Extract the (x, y) coordinate from the center of the cell holding the provided text.  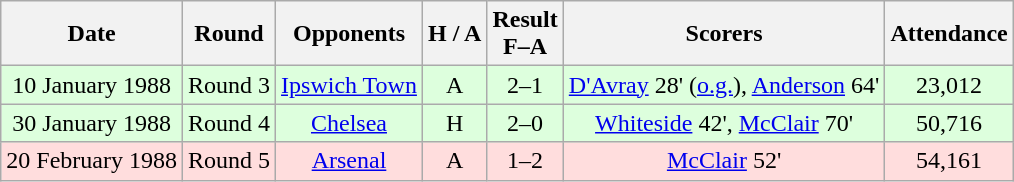
Round 5 (228, 161)
23,012 (949, 85)
54,161 (949, 161)
Arsenal (350, 161)
H (454, 123)
10 January 1988 (92, 85)
Round (228, 34)
H / A (454, 34)
Whiteside 42', McClair 70' (724, 123)
Attendance (949, 34)
Opponents (350, 34)
2–1 (525, 85)
McClair 52' (724, 161)
20 February 1988 (92, 161)
ResultF–A (525, 34)
Ipswich Town (350, 85)
50,716 (949, 123)
1–2 (525, 161)
D'Avray 28' (o.g.), Anderson 64' (724, 85)
Round 4 (228, 123)
30 January 1988 (92, 123)
Round 3 (228, 85)
Chelsea (350, 123)
Scorers (724, 34)
2–0 (525, 123)
Date (92, 34)
